Capture the cell that displays the provided text and extract its [x, y] central coordinate. 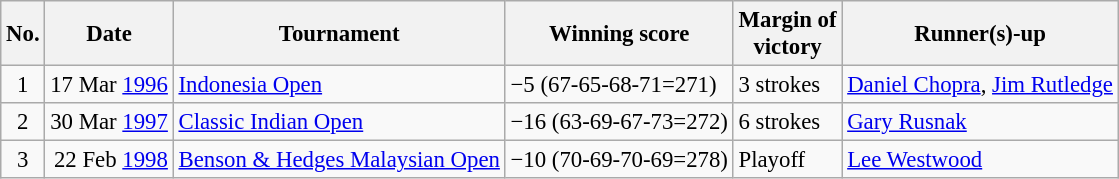
−16 (63-69-67-73=272) [619, 122]
Tournament [339, 34]
−10 (70-69-70-69=278) [619, 160]
Playoff [788, 160]
No. [23, 34]
Daniel Chopra, Jim Rutledge [980, 85]
3 strokes [788, 85]
Lee Westwood [980, 160]
22 Feb 1998 [109, 160]
Winning score [619, 34]
6 strokes [788, 122]
−5 (67-65-68-71=271) [619, 85]
Benson & Hedges Malaysian Open [339, 160]
17 Mar 1996 [109, 85]
Date [109, 34]
30 Mar 1997 [109, 122]
Classic Indian Open [339, 122]
2 [23, 122]
1 [23, 85]
3 [23, 160]
Runner(s)-up [980, 34]
Indonesia Open [339, 85]
Margin ofvictory [788, 34]
Gary Rusnak [980, 122]
